Extract the [X, Y] coordinate from the center of the cell holding the provided text.  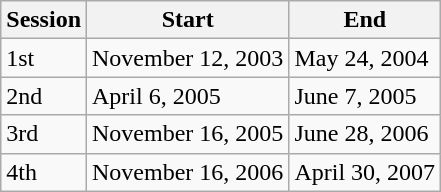
May 24, 2004 [365, 58]
June 28, 2006 [365, 134]
Start [188, 20]
April 30, 2007 [365, 172]
3rd [44, 134]
November 16, 2005 [188, 134]
1st [44, 58]
April 6, 2005 [188, 96]
June 7, 2005 [365, 96]
4th [44, 172]
November 12, 2003 [188, 58]
2nd [44, 96]
Session [44, 20]
November 16, 2006 [188, 172]
End [365, 20]
